Find where the given text appears and provide that cell's center as (x, y) coordinate. 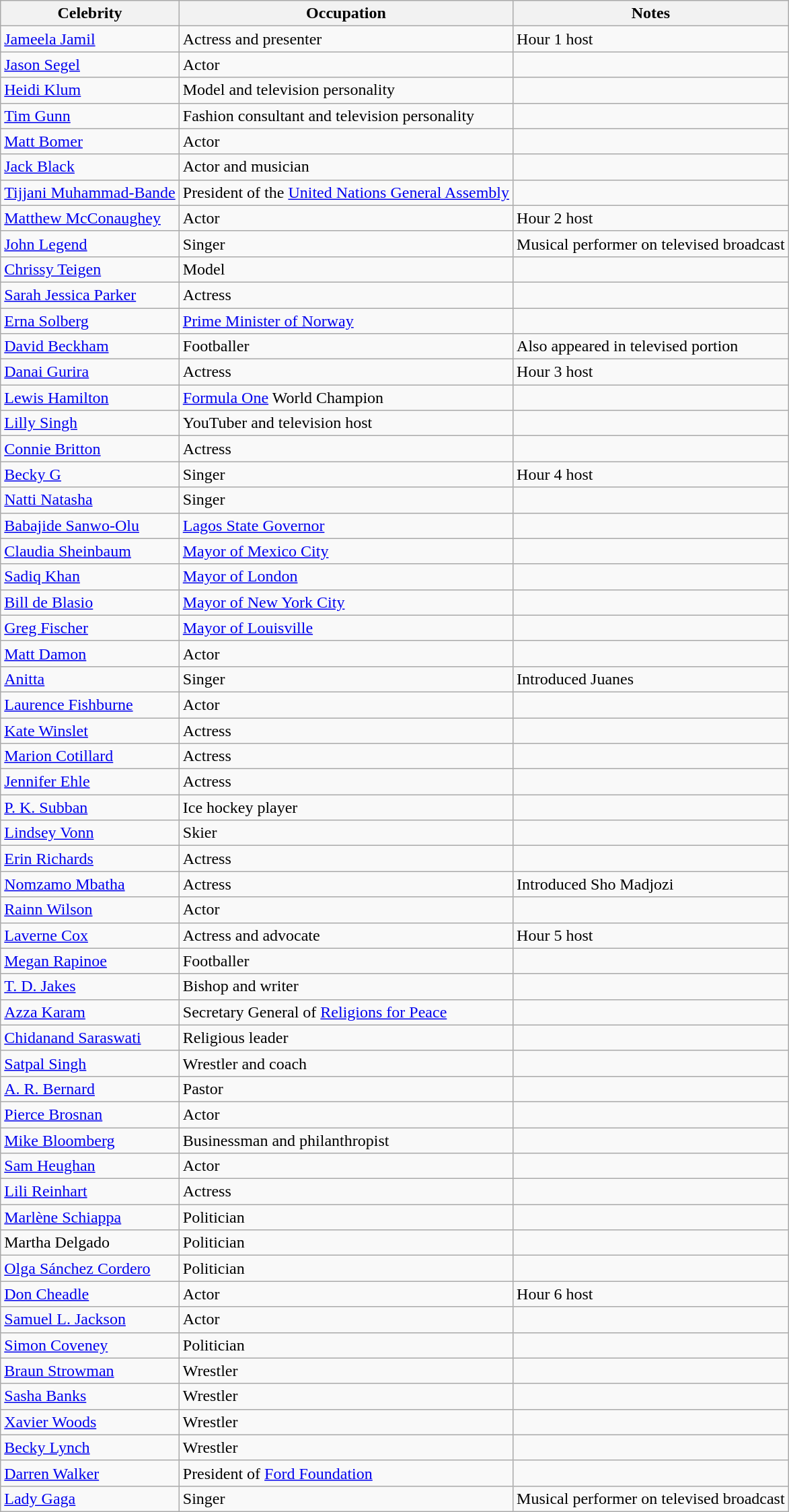
John Legend (90, 244)
President of Ford Foundation (346, 1473)
David Beckham (90, 347)
Matt Bomer (90, 141)
Religious leader (346, 1038)
President of the United Nations General Assembly (346, 192)
T. D. Jakes (90, 986)
Mayor of Mexico City (346, 551)
Notes (651, 13)
Sasha Banks (90, 1396)
Sarah Jessica Parker (90, 295)
Xavier Woods (90, 1422)
Actress and presenter (346, 39)
Lady Gaga (90, 1499)
Businessman and philanthropist (346, 1141)
Occupation (346, 13)
Olga Sánchez Cordero (90, 1268)
Lili Reinhart (90, 1192)
Hour 1 host (651, 39)
Pierce Brosnan (90, 1114)
Satpal Singh (90, 1063)
Claudia Sheinbaum (90, 551)
Mayor of London (346, 577)
Megan Rapinoe (90, 961)
Tim Gunn (90, 116)
Also appeared in televised portion (651, 347)
Becky Lynch (90, 1447)
Laverne Cox (90, 935)
Bishop and writer (346, 986)
A. R. Bernard (90, 1089)
Connie Britton (90, 449)
Darren Walker (90, 1473)
Rainn Wilson (90, 910)
Hour 2 host (651, 218)
Matt Damon (90, 653)
Tijjani Muhammad-Bande (90, 192)
Introduced Sho Madjozi (651, 884)
Introduced Juanes (651, 679)
Jameela Jamil (90, 39)
Kate Winslet (90, 730)
Matthew McConaughey (90, 218)
Lilly Singh (90, 423)
Lagos State Governor (346, 526)
Marion Cotillard (90, 756)
Pastor (346, 1089)
Heidi Klum (90, 90)
Anitta (90, 679)
Danai Gurira (90, 372)
Greg Fischer (90, 628)
Prime Minister of Norway (346, 321)
Mike Bloomberg (90, 1141)
P. K. Subban (90, 807)
Mayor of New York City (346, 602)
Chrissy Teigen (90, 269)
Braun Strowman (90, 1371)
Nomzamo Mbatha (90, 884)
Jason Segel (90, 65)
Celebrity (90, 13)
Jennifer Ehle (90, 782)
Actor and musician (346, 167)
Laurence Fishburne (90, 705)
YouTuber and television host (346, 423)
Sadiq Khan (90, 577)
Natti Natasha (90, 500)
Model (346, 269)
Formula One World Champion (346, 398)
Simon Coveney (90, 1345)
Hour 5 host (651, 935)
Samuel L. Jackson (90, 1320)
Fashion consultant and television personality (346, 116)
Wrestler and coach (346, 1063)
Lewis Hamilton (90, 398)
Azza Karam (90, 1012)
Actress and advocate (346, 935)
Model and television personality (346, 90)
Marlène Schiappa (90, 1217)
Ice hockey player (346, 807)
Hour 6 host (651, 1294)
Erna Solberg (90, 321)
Becky G (90, 474)
Erin Richards (90, 859)
Don Cheadle (90, 1294)
Jack Black (90, 167)
Mayor of Louisville (346, 628)
Martha Delgado (90, 1243)
Sam Heughan (90, 1166)
Hour 3 host (651, 372)
Hour 4 host (651, 474)
Lindsey Vonn (90, 833)
Secretary General of Religions for Peace (346, 1012)
Babajide Sanwo-Olu (90, 526)
Skier (346, 833)
Chidanand Saraswati (90, 1038)
Bill de Blasio (90, 602)
